Return the (X, Y) coordinate for the center point of the cell that contains the specified text.  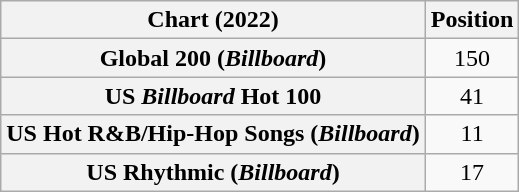
US Rhythmic (Billboard) (213, 172)
41 (472, 96)
Position (472, 20)
Chart (2022) (213, 20)
11 (472, 134)
US Hot R&B/Hip-Hop Songs (Billboard) (213, 134)
150 (472, 58)
Global 200 (Billboard) (213, 58)
US Billboard Hot 100 (213, 96)
17 (472, 172)
